For the text-containing cell, return its midpoint in (x, y) coordinate format. 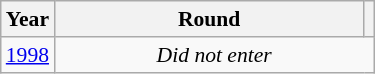
1998 (28, 55)
Did not enter (214, 55)
Year (28, 19)
Round (209, 19)
